Detect which cell encompasses the target text, then output its (X, Y) center coordinate. 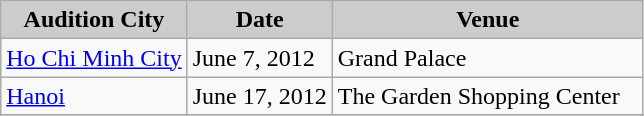
Ho Chi Minh City (94, 58)
June 7, 2012 (260, 58)
Grand Palace (488, 58)
Audition City (94, 20)
Date (260, 20)
The Garden Shopping Center (488, 96)
Venue (488, 20)
Hanoi (94, 96)
June 17, 2012 (260, 96)
